Provide the (x, y) coordinate of the cell's center where the given text is located.  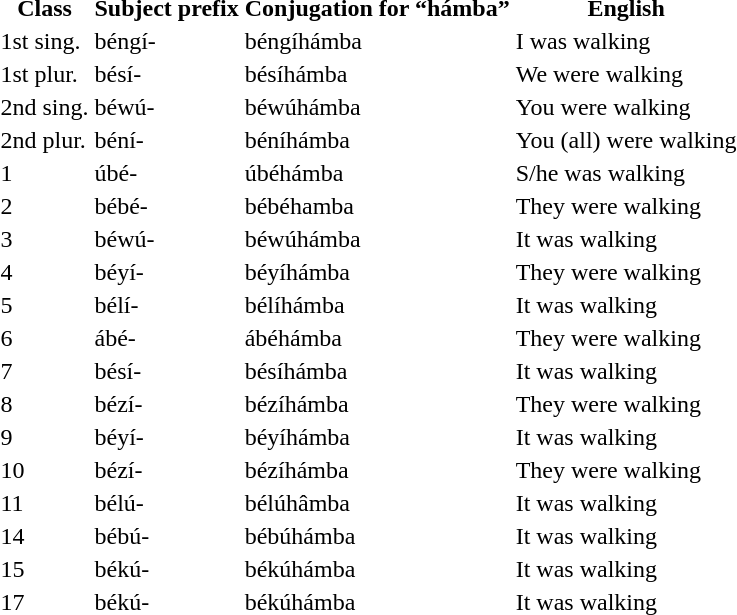
béníhámba (377, 140)
ábé- (166, 338)
ábéhámba (377, 338)
béní- (166, 140)
úbéhámba (377, 173)
bébúhámba (377, 536)
bébú- (166, 536)
bélí- (166, 305)
békú- (166, 569)
bélúhâmba (377, 503)
bélíhámba (377, 305)
béngí- (166, 41)
béngíhámba (377, 41)
békúhámba (377, 569)
bébé- (166, 206)
bélú- (166, 503)
bébéhamba (377, 206)
úbé- (166, 173)
